Provide the [x, y] coordinate of the cell's center where the given text is located.  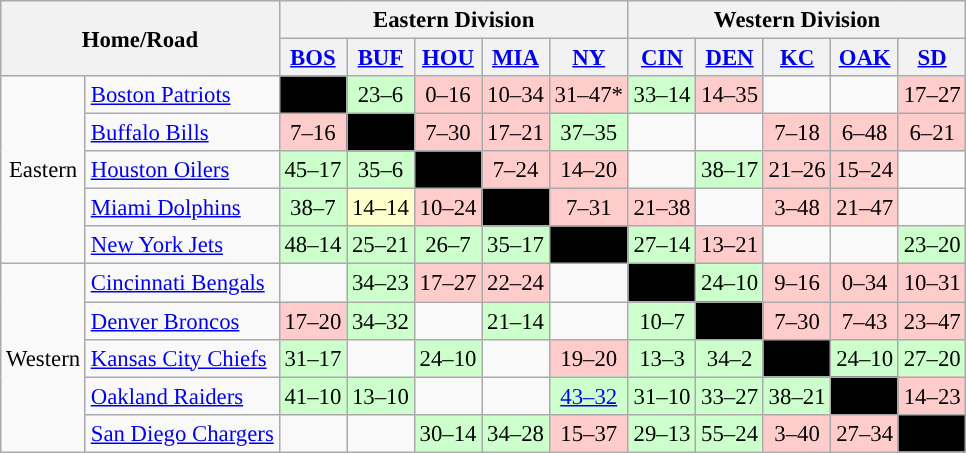
45–17 [313, 170]
23–6 [381, 95]
15–37 [588, 433]
27–34 [865, 433]
27–20 [932, 358]
35–6 [381, 170]
7–18 [797, 133]
6–48 [865, 133]
KC [797, 58]
19–20 [588, 358]
30–14 [448, 433]
HOU [448, 58]
34–23 [381, 283]
22–24 [516, 283]
DEN [730, 58]
Western Division [797, 20]
6–21 [932, 133]
17–20 [313, 321]
29–13 [662, 433]
25–21 [381, 245]
7–24 [516, 170]
23–20 [932, 245]
41–10 [313, 396]
31–17 [313, 358]
27–14 [662, 245]
Cincinnati Bengals [182, 283]
34–28 [516, 433]
37–35 [588, 133]
3–40 [797, 433]
9–16 [797, 283]
23–47 [932, 321]
21–47 [865, 208]
13–21 [730, 245]
33–27 [730, 396]
Denver Broncos [182, 321]
21–14 [516, 321]
17–21 [516, 133]
35–17 [516, 245]
33–14 [662, 95]
10–24 [448, 208]
Oakland Raiders [182, 396]
Home/Road [140, 38]
34–2 [730, 358]
31–47* [588, 95]
21–38 [662, 208]
Buffalo Bills [182, 133]
7–31 [588, 208]
48–14 [313, 245]
3–48 [797, 208]
26–7 [448, 245]
10–34 [516, 95]
Eastern [44, 170]
14–23 [932, 396]
0–16 [448, 95]
MIA [516, 58]
BOS [313, 58]
10–7 [662, 321]
14–14 [381, 208]
New York Jets [182, 245]
San Diego Chargers [182, 433]
15–24 [865, 170]
13–3 [662, 358]
31–10 [662, 396]
38–21 [797, 396]
7–16 [313, 133]
BUF [381, 58]
14–20 [588, 170]
NY [588, 58]
Houston Oilers [182, 170]
Eastern Division [454, 20]
21–26 [797, 170]
OAK [865, 58]
Western [44, 358]
Kansas City Chiefs [182, 358]
CIN [662, 58]
34–32 [381, 321]
7–43 [865, 321]
38–17 [730, 170]
10–31 [932, 283]
38–7 [313, 208]
55–24 [730, 433]
Boston Patriots [182, 95]
43–32 [588, 396]
0–34 [865, 283]
SD [932, 58]
14–35 [730, 95]
13–10 [381, 396]
Miami Dolphins [182, 208]
